Locate the cell with the specified text and output its (X, Y) center coordinate. 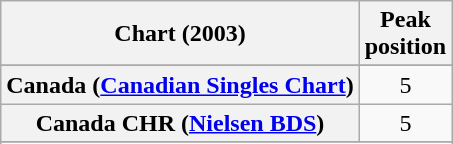
Canada (Canadian Singles Chart) (180, 85)
Canada CHR (Nielsen BDS) (180, 123)
Chart (2003) (180, 34)
Peakposition (405, 34)
